Identify which cell holds the provided text, then report its [X, Y] central coordinate. 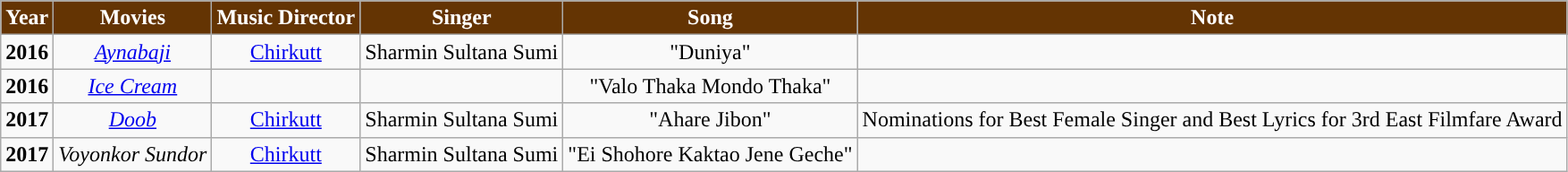
Note [1212, 18]
Song [710, 18]
"Ei Shohore Kaktao Jene Geche" [710, 154]
"Duniya" [710, 52]
Voyonkor Sundor [132, 154]
"Valo Thaka Mondo Thaka" [710, 86]
Singer [461, 18]
"Ahare Jibon" [710, 120]
Ice Cream [132, 86]
Nominations for Best Female Singer and Best Lyrics for 3rd East Filmfare Award [1212, 120]
Doob [132, 120]
Music Director [286, 18]
Movies [132, 18]
Year [27, 18]
Aynabaji [132, 52]
